Identify which cell holds the provided text, then report its [x, y] central coordinate. 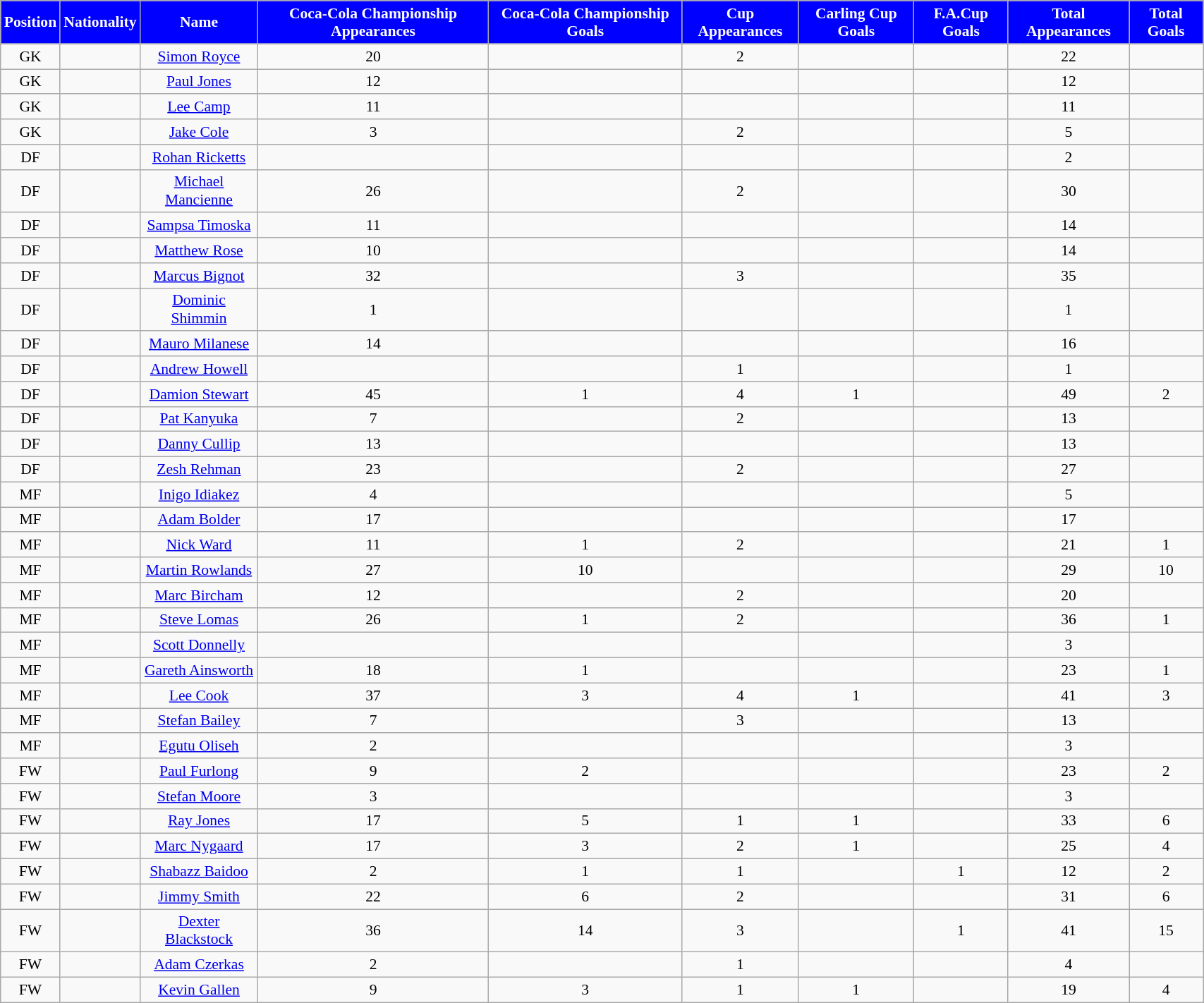
Damion Stewart [199, 394]
Steve Lomas [199, 620]
Inigo Idiakez [199, 494]
16 [1068, 344]
31 [1068, 896]
Pat Kanyuka [199, 419]
Total Goals [1167, 23]
Martin Rowlands [199, 570]
Andrew Howell [199, 369]
Position [30, 23]
Scott Donnelly [199, 645]
15 [1167, 931]
Adam Bolder [199, 520]
Rohan Ricketts [199, 157]
Egutu Oliseh [199, 746]
45 [372, 394]
Marcus Bignot [199, 276]
Name [199, 23]
32 [372, 276]
33 [1068, 821]
29 [1068, 570]
25 [1068, 846]
Simon Royce [199, 56]
Dominic Shimmin [199, 309]
Kevin Gallen [199, 990]
Ray Jones [199, 821]
Coca-Cola Championship Goals [585, 23]
Shabazz Baidoo [199, 872]
19 [1068, 990]
Total Appearances [1068, 23]
Gareth Ainsworth [199, 671]
F.A.Cup Goals [961, 23]
Jimmy Smith [199, 896]
Nationality [100, 23]
Stefan Moore [199, 796]
Coca-Cola Championship Appearances [372, 23]
Cup Appearances [741, 23]
Dexter Blackstock [199, 931]
Lee Cook [199, 695]
Marc Bircham [199, 595]
30 [1068, 190]
Adam Czerkas [199, 965]
Mauro Milanese [199, 344]
35 [1068, 276]
Sampsa Timoska [199, 226]
Nick Ward [199, 545]
Zesh Rehman [199, 470]
Danny Cullip [199, 444]
Matthew Rose [199, 250]
49 [1068, 394]
18 [372, 671]
Jake Cole [199, 132]
37 [372, 695]
Lee Camp [199, 107]
Carling Cup Goals [856, 23]
Stefan Bailey [199, 721]
21 [1068, 545]
Michael Mancienne [199, 190]
Paul Jones [199, 82]
Marc Nygaard [199, 846]
Paul Furlong [199, 771]
